Detect which cell encompasses the target text, then output its (x, y) center coordinate. 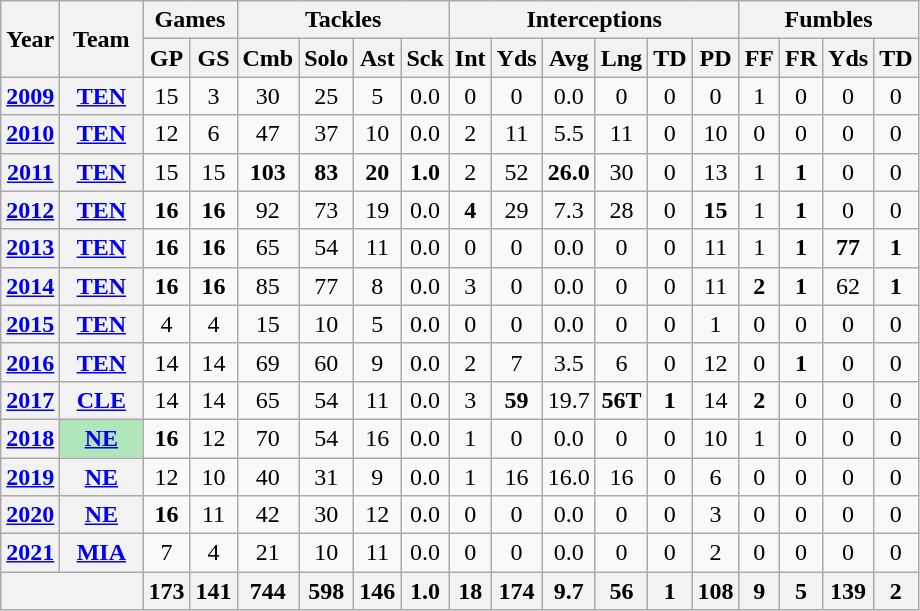
3.5 (568, 362)
52 (516, 172)
Ast (378, 58)
70 (268, 438)
5.5 (568, 134)
2018 (30, 438)
2013 (30, 248)
19 (378, 210)
56T (621, 400)
37 (326, 134)
92 (268, 210)
47 (268, 134)
GS (214, 58)
Year (30, 39)
19.7 (568, 400)
31 (326, 477)
MIA (102, 553)
59 (516, 400)
2010 (30, 134)
16.0 (568, 477)
62 (848, 286)
9.7 (568, 591)
7.3 (568, 210)
40 (268, 477)
13 (716, 172)
Games (190, 20)
Fumbles (828, 20)
69 (268, 362)
GP (166, 58)
2009 (30, 96)
CLE (102, 400)
FR (800, 58)
Cmb (268, 58)
146 (378, 591)
25 (326, 96)
2019 (30, 477)
2015 (30, 324)
26.0 (568, 172)
2011 (30, 172)
85 (268, 286)
2017 (30, 400)
Team (102, 39)
103 (268, 172)
Avg (568, 58)
83 (326, 172)
28 (621, 210)
Int (470, 58)
56 (621, 591)
141 (214, 591)
108 (716, 591)
Tackles (343, 20)
2012 (30, 210)
60 (326, 362)
Solo (326, 58)
2014 (30, 286)
42 (268, 515)
FF (759, 58)
174 (516, 591)
173 (166, 591)
8 (378, 286)
Sck (425, 58)
Interceptions (594, 20)
139 (848, 591)
598 (326, 591)
20 (378, 172)
21 (268, 553)
2021 (30, 553)
73 (326, 210)
18 (470, 591)
2016 (30, 362)
744 (268, 591)
Lng (621, 58)
2020 (30, 515)
PD (716, 58)
29 (516, 210)
